Output the [X, Y] coordinate of the center of the cell containing the given text.  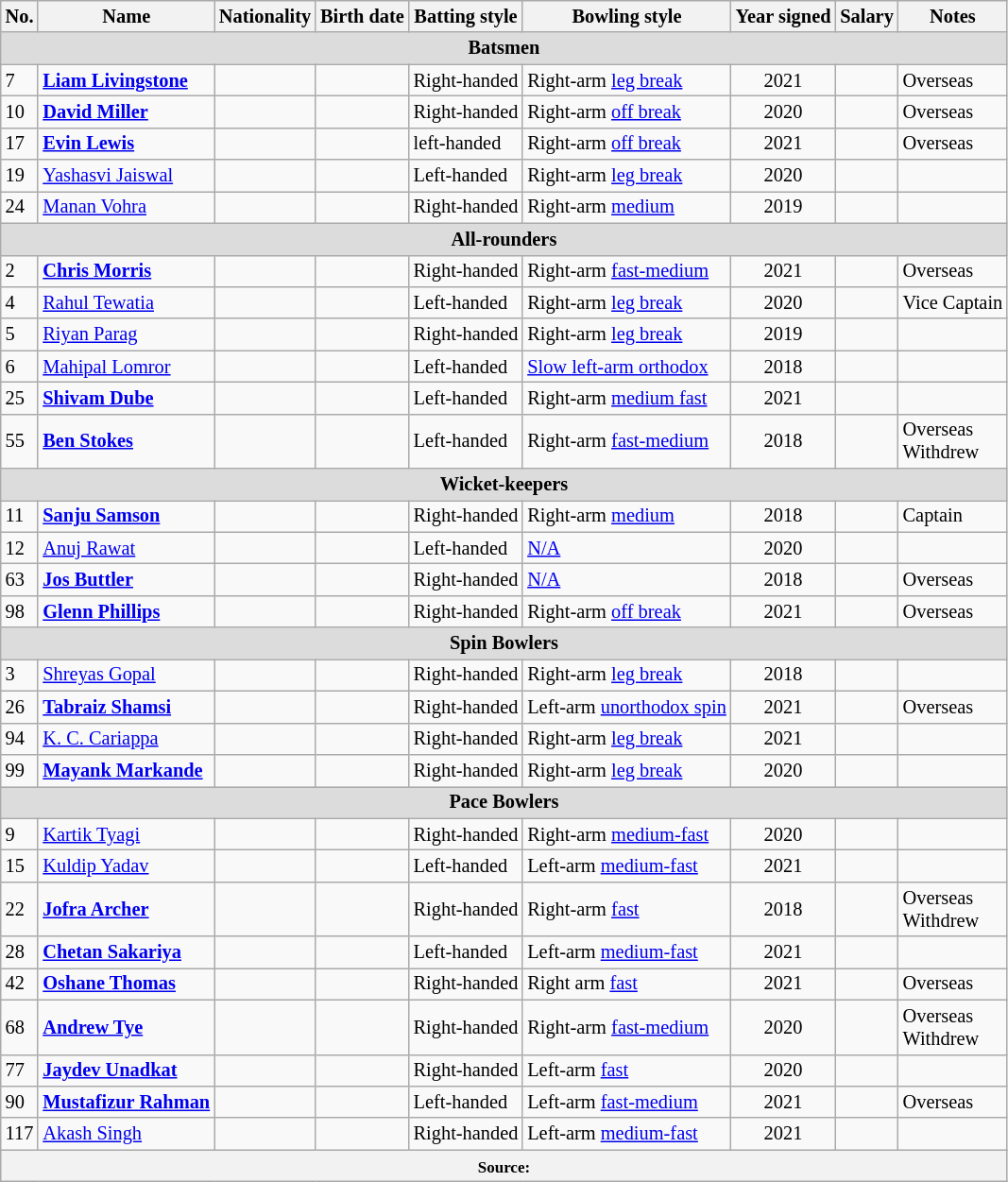
Left-arm unorthodox spin [626, 707]
Andrew Tye [127, 1027]
Sanju Samson [127, 516]
Batsmen [504, 48]
90 [20, 1102]
Right-arm medium fast [626, 398]
22 [20, 909]
19 [20, 176]
Jofra Archer [127, 909]
2 [20, 271]
Jaydev Unadkat [127, 1071]
Jos Buttler [127, 579]
6 [20, 367]
Left-arm fast [626, 1071]
3 [20, 675]
26 [20, 707]
68 [20, 1027]
Year signed [784, 16]
Mahipal Lomror [127, 367]
5 [20, 334]
117 [20, 1134]
11 [20, 516]
Birth date [363, 16]
Bowling style [626, 16]
63 [20, 579]
Liam Livingstone [127, 80]
Rahul Tewatia [127, 302]
Right-arm medium-fast [626, 834]
Shivam Dube [127, 398]
55 [20, 441]
Slow left-arm orthodox [626, 367]
28 [20, 952]
Kuldip Yadav [127, 865]
All-rounders [504, 239]
Shreyas Gopal [127, 675]
Right arm fast [626, 984]
9 [20, 834]
99 [20, 770]
Tabraiz Shamsi [127, 707]
Spin Bowlers [504, 643]
Notes [952, 16]
No. [20, 16]
Chris Morris [127, 271]
Captain [952, 516]
Mustafizur Rahman [127, 1102]
Akash Singh [127, 1134]
Right-arm fast [626, 909]
77 [20, 1071]
15 [20, 865]
42 [20, 984]
10 [20, 111]
Vice Captain [952, 302]
98 [20, 611]
Chetan Sakariya [127, 952]
Manan Vohra [127, 207]
Kartik Tyagi [127, 834]
25 [20, 398]
Pace Bowlers [504, 802]
Yashasvi Jaiswal [127, 176]
Riyan Parag [127, 334]
94 [20, 739]
Name [127, 16]
David Miller [127, 111]
Evin Lewis [127, 144]
Salary [866, 16]
Left-arm fast-medium [626, 1102]
Wicket-keepers [504, 485]
Nationality [265, 16]
Ben Stokes [127, 441]
Glenn Phillips [127, 611]
Batting style [467, 16]
Anuj Rawat [127, 548]
4 [20, 302]
24 [20, 207]
17 [20, 144]
Source: [504, 1166]
K. C. Cariappa [127, 739]
12 [20, 548]
Mayank Markande [127, 770]
Oshane Thomas [127, 984]
left-handed [467, 144]
7 [20, 80]
